For the text-containing cell, return its midpoint in [X, Y] coordinate format. 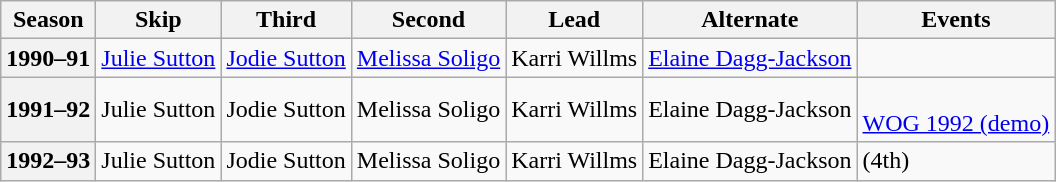
1990–91 [48, 58]
WOG 1992 (demo) [956, 110]
Third [286, 20]
Second [428, 20]
1991–92 [48, 110]
Skip [158, 20]
Season [48, 20]
(4th) [956, 161]
Lead [574, 20]
Alternate [750, 20]
Events [956, 20]
1992–93 [48, 161]
